Determine the [x, y] coordinate at the center of the cell enclosing the given text.  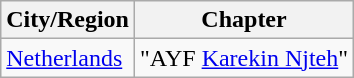
"AYF Karekin Njteh" [244, 58]
Chapter [244, 20]
Netherlands [68, 58]
City/Region [68, 20]
